Search for the cell housing the specified text and yield its [X, Y] center coordinate. 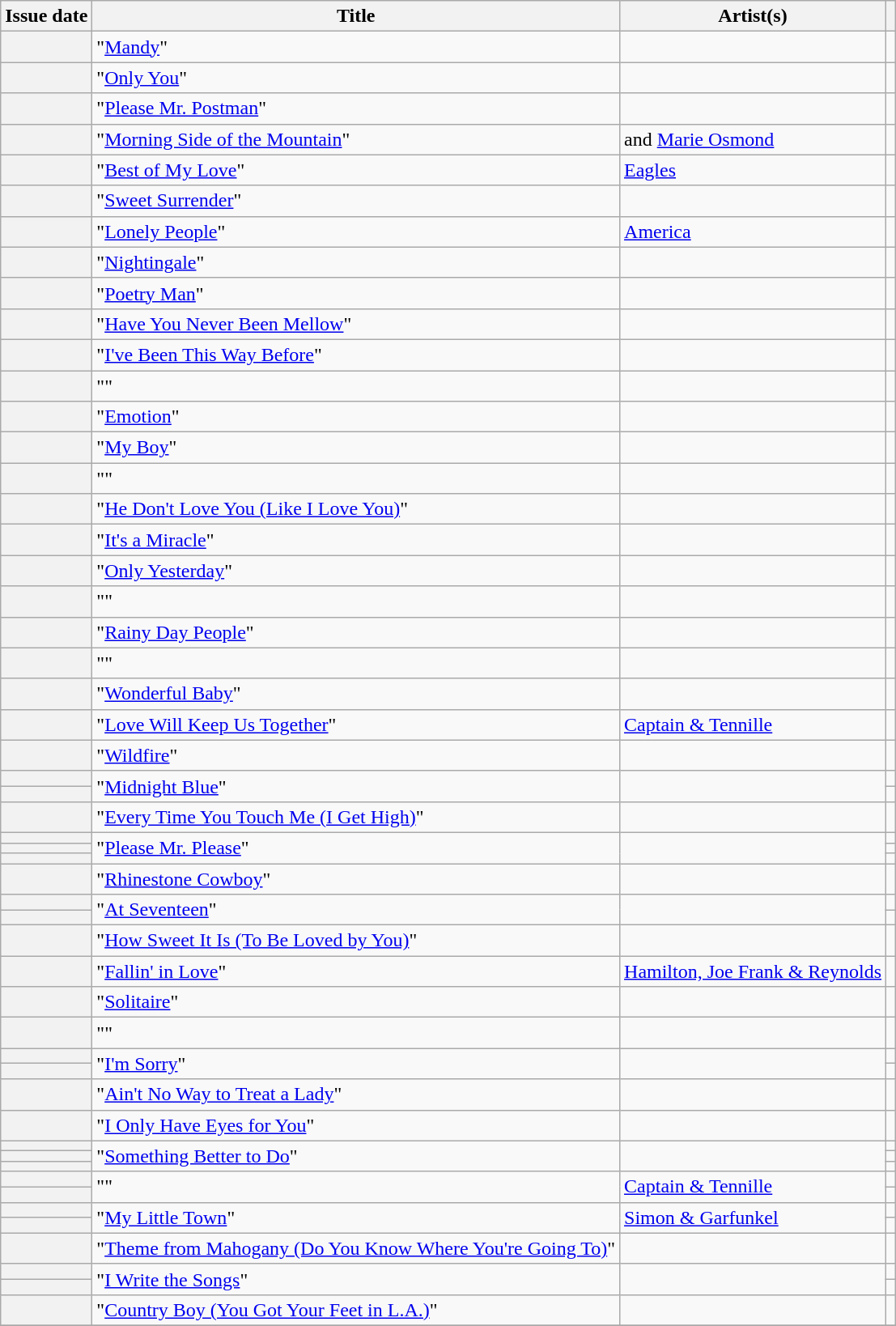
"Love Will Keep Us Together" [356, 725]
Eagles [753, 170]
"Nightingale" [356, 262]
"Please Mr. Please" [356, 848]
"Wildfire" [356, 755]
"Only You" [356, 78]
America [753, 232]
"Best of My Love" [356, 170]
"Only Yesterday" [356, 571]
Artist(s) [753, 16]
"Poetry Man" [356, 293]
"I Write the Songs" [356, 1279]
"Every Time You Touch Me (I Get High)" [356, 817]
"Rainy Day People" [356, 632]
"Please Mr. Postman" [356, 108]
"Ain't No Way to Treat a Lady" [356, 1094]
"He Don't Love You (Like I Love You)" [356, 509]
"Sweet Surrender" [356, 201]
"I'm Sorry" [356, 1064]
"Country Boy (You Got Your Feet in L.A.)" [356, 1310]
"Solitaire" [356, 1002]
"Theme from Mahogany (Do You Know Where You're Going To)" [356, 1248]
"At Seventeen" [356, 910]
"Midnight Blue" [356, 786]
"How Sweet It Is (To Be Loved by You)" [356, 941]
"I've Been This Way Before" [356, 355]
"Morning Side of the Mountain" [356, 139]
"My Boy" [356, 448]
"Have You Never Been Mellow" [356, 324]
"It's a Miracle" [356, 540]
Title [356, 16]
"My Little Town" [356, 1218]
Issue date [47, 16]
"I Only Have Eyes for You" [356, 1125]
"Something Better to Do" [356, 1156]
and Marie Osmond [753, 139]
"Rhinestone Cowboy" [356, 878]
Simon & Garfunkel [753, 1218]
Hamilton, Joe Frank & Reynolds [753, 971]
"Mandy" [356, 47]
"Emotion" [356, 417]
"Fallin' in Love" [356, 971]
"Wonderful Baby" [356, 694]
"Lonely People" [356, 232]
